Locate the cell with the specified text and output its [x, y] center coordinate. 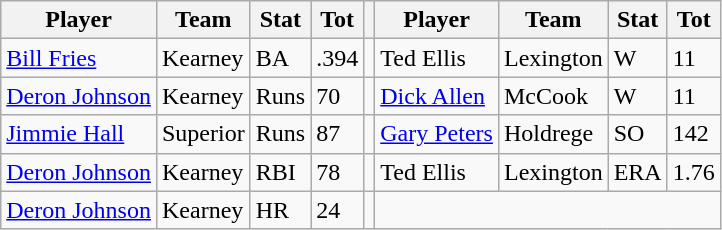
Gary Peters [437, 134]
ERA [638, 172]
McCook [553, 96]
24 [338, 210]
78 [338, 172]
1.76 [694, 172]
Bill Fries [79, 58]
BA [280, 58]
87 [338, 134]
RBI [280, 172]
Dick Allen [437, 96]
Jimmie Hall [79, 134]
70 [338, 96]
.394 [338, 58]
HR [280, 210]
Holdrege [553, 134]
Superior [203, 134]
SO [638, 134]
142 [694, 134]
